Provide the (x, y) coordinate of the cell's center where the given text is located.  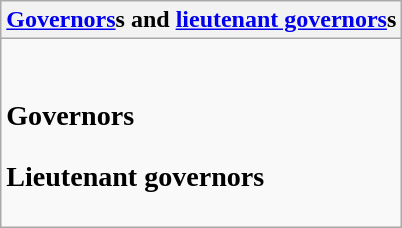
Governorss and lieutenant governorss (202, 20)
GovernorsLieutenant governors (202, 133)
